For the text-containing cell, return its midpoint in [x, y] coordinate format. 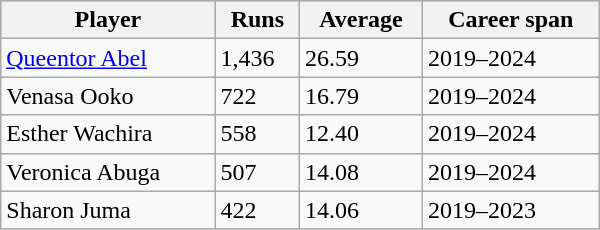
Average [362, 20]
Venasa Ooko [108, 96]
722 [257, 96]
Queentor Abel [108, 58]
16.79 [362, 96]
Career span [510, 20]
422 [257, 210]
14.08 [362, 172]
12.40 [362, 134]
14.06 [362, 210]
507 [257, 172]
558 [257, 134]
Sharon Juma [108, 210]
Veronica Abuga [108, 172]
2019–2023 [510, 210]
Esther Wachira [108, 134]
Player [108, 20]
Runs [257, 20]
1,436 [257, 58]
26.59 [362, 58]
